Output the [X, Y] coordinate of the center of the cell containing the given text.  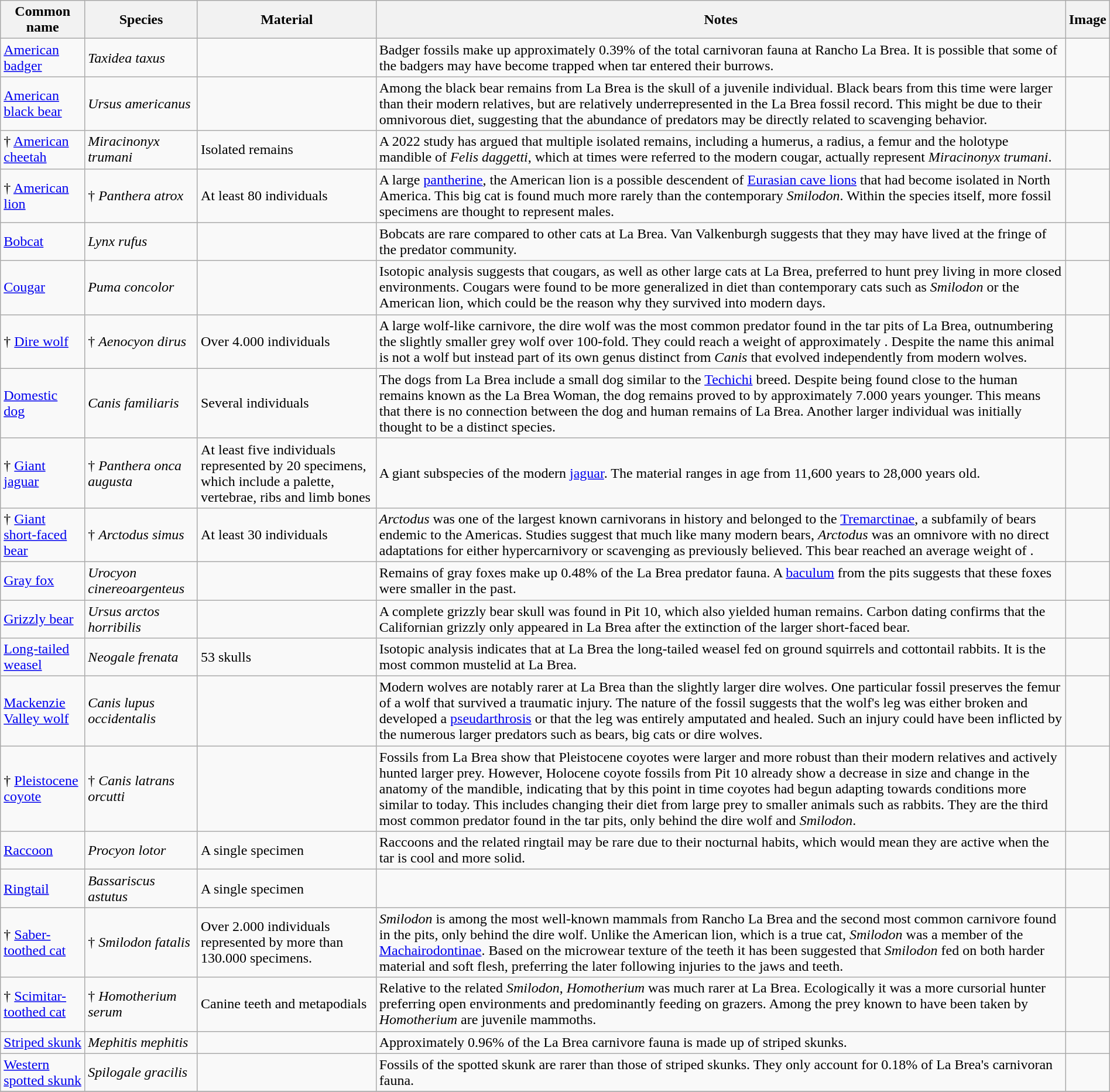
Remains of gray foxes make up 0.48% of the La Brea predator fauna. A baculum from the pits suggests that these foxes were smaller in the past. [721, 581]
Raccoons and the related ringtail may be rare due to their nocturnal habits, which would mean they are active when the tar is cool and more solid. [721, 850]
At least five individuals represented by 20 specimens, which include a palette, vertebrae, ribs and limb bones [287, 473]
Material [287, 20]
Canis lupus occidentalis [142, 711]
Spilogale gracilis [142, 1073]
Taxidea taxus [142, 57]
Several individuals [287, 403]
Long-tailed weasel [43, 657]
† Giant short-faced bear [43, 535]
Common name [43, 20]
† Panthera onca augusta [142, 473]
Western spotted skunk [43, 1073]
Species [142, 20]
Miracinonyx trumani [142, 150]
Neogale frenata [142, 657]
Bobcat [43, 241]
† Scimitar-toothed cat [43, 1004]
Approximately 0.96% of the La Brea carnivore fauna is made up of striped skunks. [721, 1042]
† Smilodon fatalis [142, 943]
At least 30 individuals [287, 535]
Ringtail [43, 889]
Ursus arctos horribilis [142, 618]
Canis familiaris [142, 403]
Over 2.000 individuals represented by more than 130.000 specimens. [287, 943]
Over 4.000 individuals [287, 341]
† Pleistocene coyote [43, 789]
Gray fox [43, 581]
† American lion [43, 196]
Bassariscus astutus [142, 889]
Bobcats are rare compared to other cats at La Brea. Van Valkenburgh suggests that they may have lived at the fringe of the predator community. [721, 241]
† Homotherium serum [142, 1004]
American black bear [43, 104]
A giant subspecies of the modern jaguar. The material ranges in age from 11,600 years to 28,000 years old. [721, 473]
53 skulls [287, 657]
Striped skunk [43, 1042]
Fossils of the spotted skunk are rarer than those of striped skunks. They only account for 0.18% of La Brea's carnivoran fauna. [721, 1073]
Notes [721, 20]
Grizzly bear [43, 618]
Canine teeth and metapodials [287, 1004]
† Giant jaguar [43, 473]
† Saber-toothed cat [43, 943]
Isolated remains [287, 150]
Procyon lotor [142, 850]
Image [1088, 20]
Urocyon cinereoargenteus [142, 581]
Ursus americanus [142, 104]
At least 80 individuals [287, 196]
† Aenocyon dirus [142, 341]
Mephitis mephitis [142, 1042]
American badger [43, 57]
† Arctodus simus [142, 535]
Puma concolor [142, 287]
† Dire wolf [43, 341]
† Canis latrans orcutti [142, 789]
† Panthera atrox [142, 196]
Lynx rufus [142, 241]
Domestic dog [43, 403]
† American cheetah [43, 150]
Raccoon [43, 850]
Mackenzie Valley wolf [43, 711]
Cougar [43, 287]
